Detect which cell encompasses the target text, then output its [x, y] center coordinate. 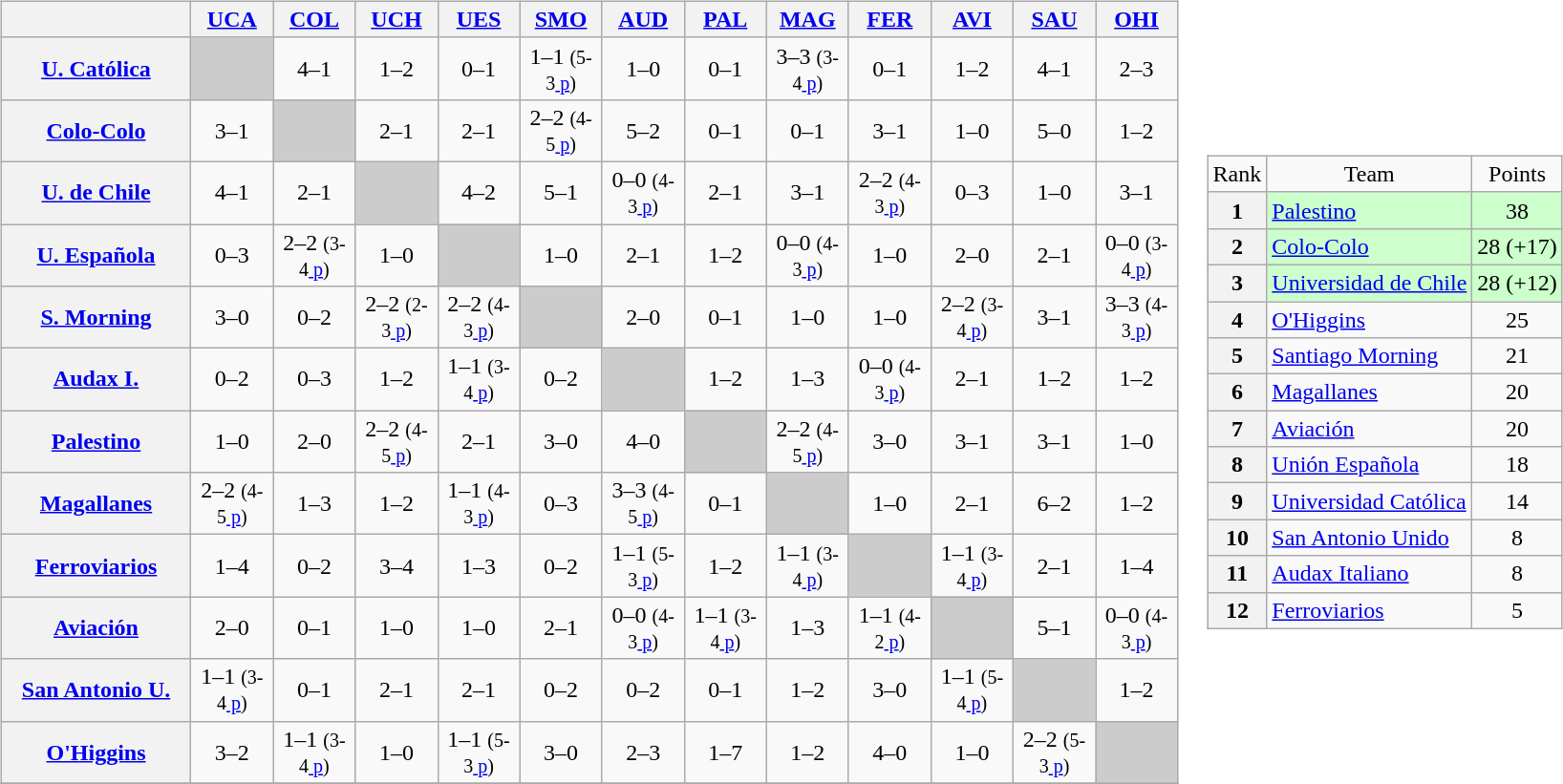
San Antonio Unido [1370, 538]
1 [1237, 210]
6 [1237, 392]
Audax I. [96, 380]
28 (+12) [1517, 283]
5–2 [643, 130]
3 [1237, 283]
12 [1237, 610]
Santiago Morning [1370, 356]
3–4 [396, 565]
0–0 (3-4 p) [1136, 254]
Unión Española [1370, 465]
3–2 [232, 752]
UCH [396, 19]
11 [1237, 574]
2–2 (5-3 p) [1054, 752]
3–3 (4-3 p) [1136, 317]
1–1 (5-4 p) [972, 689]
21 [1517, 356]
Rank [1237, 174]
9 [1237, 501]
7 [1237, 429]
Universidad Católica [1370, 501]
2–2 (2-3 p) [396, 317]
4–2 [479, 193]
1–1 (4-2 p) [889, 628]
OHI [1136, 19]
Universidad de Chile [1370, 283]
38 [1517, 210]
28 (+17) [1517, 246]
3–3 (3-4 p) [807, 69]
Team [1370, 174]
1–7 [725, 752]
AVI [972, 19]
MAG [807, 19]
18 [1517, 465]
PAL [725, 19]
1–1 (4-3 p) [479, 504]
5–0 [1054, 130]
SAU [1054, 19]
UES [479, 19]
Audax Italiano [1370, 574]
6–2 [1054, 504]
San Antonio U. [96, 689]
3–3 (4-5 p) [643, 504]
COL [314, 19]
U. Católica [96, 69]
25 [1517, 320]
U. Española [96, 254]
SMO [561, 19]
AUD [643, 19]
U. de Chile [96, 193]
10 [1237, 538]
UCA [232, 19]
Points [1517, 174]
FER [889, 19]
2 [1237, 246]
S. Morning [96, 317]
4 [1237, 320]
14 [1517, 501]
